From the cell containing the given text, extract its center point as (x, y) coordinate. 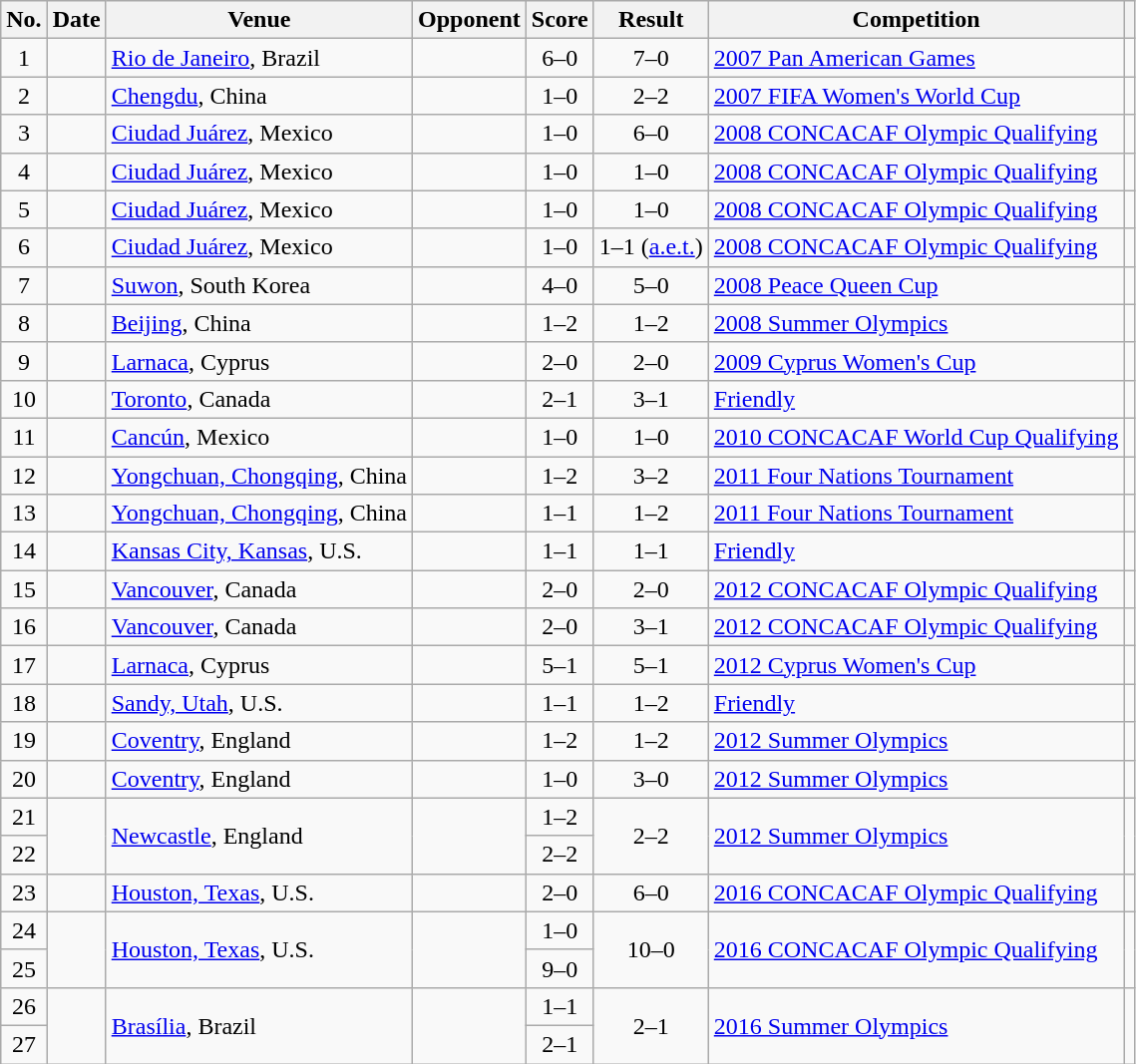
21 (24, 817)
18 (24, 703)
4–0 (560, 285)
Sandy, Utah, U.S. (259, 703)
6 (24, 247)
Newcastle, England (259, 836)
4 (24, 172)
23 (24, 892)
Result (650, 20)
7 (24, 285)
7–0 (650, 58)
10–0 (650, 949)
9 (24, 361)
8 (24, 323)
Date (76, 20)
1 (24, 58)
15 (24, 589)
2012 Cyprus Women's Cup (916, 665)
3–2 (650, 476)
Opponent (470, 20)
20 (24, 779)
Competition (916, 20)
2010 CONCACAF World Cup Qualifying (916, 437)
5–0 (650, 285)
3 (24, 134)
Beijing, China (259, 323)
Chengdu, China (259, 96)
9–0 (560, 968)
Venue (259, 20)
2016 Summer Olympics (916, 1025)
2 (24, 96)
5 (24, 209)
13 (24, 514)
25 (24, 968)
2007 FIFA Women's World Cup (916, 96)
No. (24, 20)
1–1 (a.e.t.) (650, 247)
Brasília, Brazil (259, 1025)
3–0 (650, 779)
2008 Peace Queen Cup (916, 285)
Score (560, 20)
27 (24, 1044)
16 (24, 627)
11 (24, 437)
12 (24, 476)
26 (24, 1006)
Toronto, Canada (259, 399)
19 (24, 741)
14 (24, 551)
Suwon, South Korea (259, 285)
2007 Pan American Games (916, 58)
2008 Summer Olympics (916, 323)
Rio de Janeiro, Brazil (259, 58)
10 (24, 399)
2009 Cyprus Women's Cup (916, 361)
22 (24, 855)
Cancún, Mexico (259, 437)
24 (24, 930)
Kansas City, Kansas, U.S. (259, 551)
17 (24, 665)
